Find where the given text appears and provide that cell's center as [x, y] coordinate. 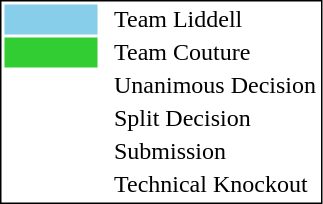
Submission [214, 151]
Technical Knockout [214, 185]
Split Decision [214, 119]
Unanimous Decision [214, 85]
Team Couture [214, 53]
Team Liddell [214, 19]
